For the text-containing cell, return its midpoint in (X, Y) coordinate format. 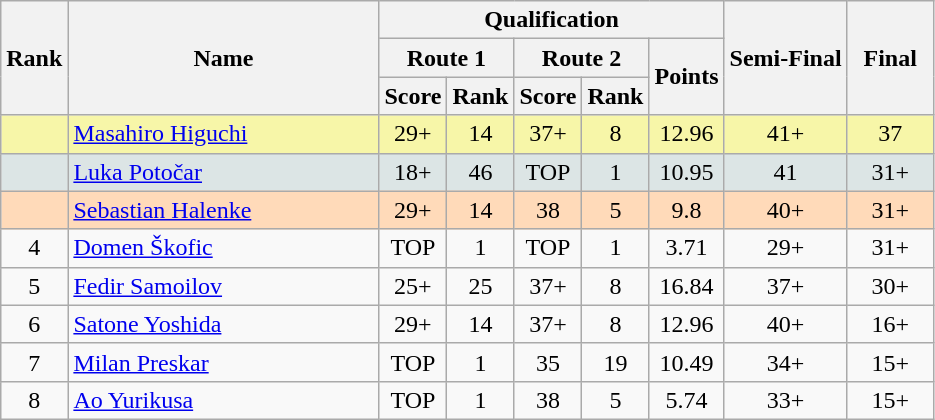
Milan Preskar (224, 362)
5.74 (686, 400)
16+ (890, 324)
7 (34, 362)
46 (480, 172)
25+ (413, 286)
Ao Yurikusa (224, 400)
Name (224, 58)
25 (480, 286)
9.8 (686, 210)
Semi-Final (786, 58)
34+ (786, 362)
Domen Škofic (224, 248)
41 (786, 172)
37 (890, 134)
41+ (786, 134)
10.95 (686, 172)
Route 2 (582, 58)
6 (34, 324)
16.84 (686, 286)
Satone Yoshida (224, 324)
Route 1 (446, 58)
Fedir Samoilov (224, 286)
Luka Potočar (224, 172)
Points (686, 77)
19 (616, 362)
18+ (413, 172)
Sebastian Halenke (224, 210)
35 (548, 362)
30+ (890, 286)
4 (34, 248)
10.49 (686, 362)
Masahiro Higuchi (224, 134)
Final (890, 58)
Qualification (552, 20)
3.71 (686, 248)
33+ (786, 400)
